For the text-containing cell, return its midpoint in [X, Y] coordinate format. 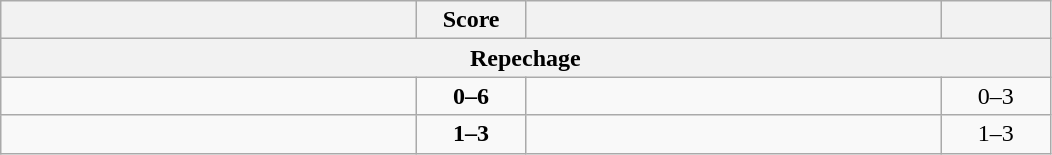
Repechage [526, 58]
0–6 [472, 96]
Score [472, 20]
0–3 [996, 96]
